Capture the cell that displays the provided text and extract its [x, y] central coordinate. 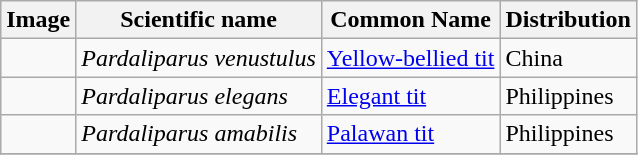
Scientific name [199, 20]
Yellow-bellied tit [410, 58]
China [568, 58]
Elegant tit [410, 96]
Distribution [568, 20]
Pardaliparus elegans [199, 96]
Pardaliparus amabilis [199, 134]
Image [38, 20]
Pardaliparus venustulus [199, 58]
Palawan tit [410, 134]
Common Name [410, 20]
